Scan for the cell matching the given text and deliver its (x, y) coordinate at center. 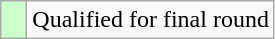
Qualified for final round (151, 20)
